Output the (X, Y) coordinate of the center of the cell containing the given text.  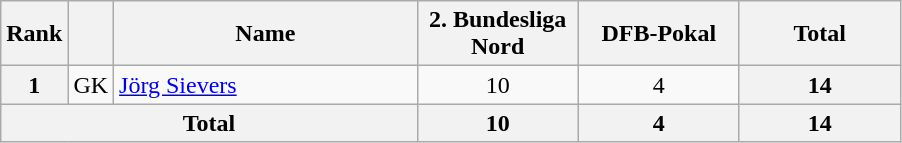
2. Bundesliga Nord (498, 34)
Rank (34, 34)
1 (34, 85)
GK (91, 85)
DFB-Pokal (658, 34)
Jörg Sievers (266, 85)
Name (266, 34)
